Search for the cell housing the specified text and yield its [X, Y] center coordinate. 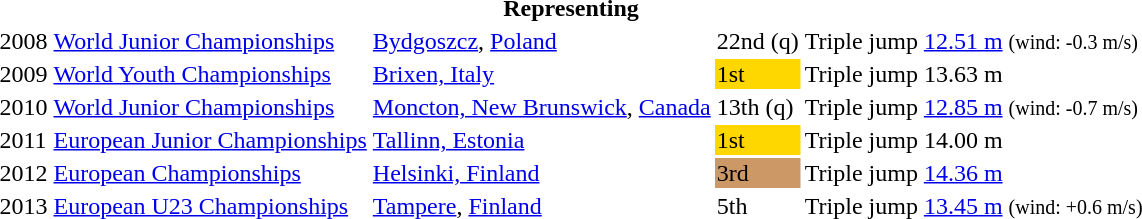
Brixen, Italy [542, 74]
Bydgoszcz, Poland [542, 41]
World Youth Championships [210, 74]
22nd (q) [758, 41]
Helsinki, Finland [542, 173]
13th (q) [758, 107]
Moncton, New Brunswick, Canada [542, 107]
3rd [758, 173]
Tallinn, Estonia [542, 140]
European Junior Championships [210, 140]
European Championships [210, 173]
